Detect which cell encompasses the target text, then output its [x, y] center coordinate. 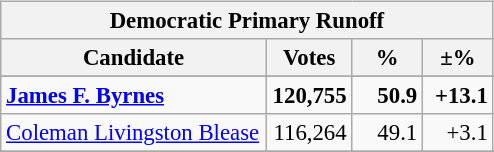
50.9 [388, 96]
+3.1 [458, 133]
Candidate [134, 58]
Democratic Primary Runoff [247, 21]
Coleman Livingston Blease [134, 133]
49.1 [388, 133]
Votes [309, 58]
120,755 [309, 96]
116,264 [309, 133]
James F. Byrnes [134, 96]
+13.1 [458, 96]
±% [458, 58]
% [388, 58]
